Find where the given text appears and provide that cell's center as [X, Y] coordinate. 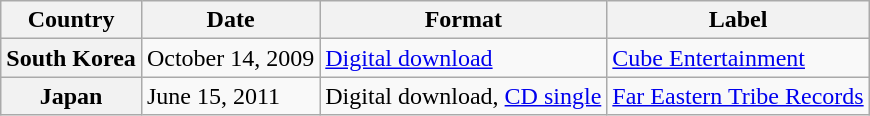
Cube Entertainment [738, 58]
October 14, 2009 [230, 58]
June 15, 2011 [230, 96]
Date [230, 20]
Japan [72, 96]
Country [72, 20]
Format [464, 20]
Digital download, CD single [464, 96]
South Korea [72, 58]
Label [738, 20]
Far Eastern Tribe Records [738, 96]
Digital download [464, 58]
